Search for the cell housing the specified text and yield its [X, Y] center coordinate. 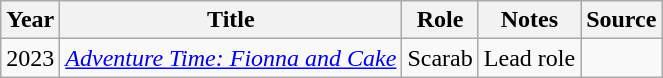
Source [622, 20]
Lead role [529, 58]
Title [231, 20]
Scarab [440, 58]
Adventure Time: Fionna and Cake [231, 58]
Year [30, 20]
Notes [529, 20]
2023 [30, 58]
Role [440, 20]
